Extract the (x, y) coordinate from the center of the cell holding the provided text.  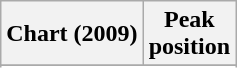
Peakposition (189, 34)
Chart (2009) (72, 34)
